Extract the (X, Y) coordinate from the center of the cell holding the provided text.  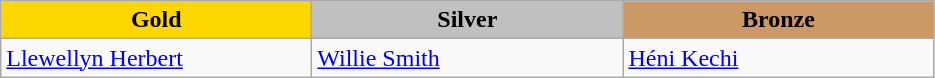
Willie Smith (468, 58)
Bronze (778, 20)
Llewellyn Herbert (156, 58)
Héni Kechi (778, 58)
Gold (156, 20)
Silver (468, 20)
